Return the [x, y] coordinate for the center point of the cell that contains the specified text.  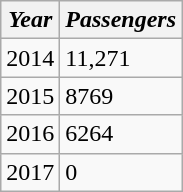
Passengers [121, 20]
8769 [121, 96]
2015 [30, 96]
Year [30, 20]
0 [121, 172]
11,271 [121, 58]
2017 [30, 172]
2016 [30, 134]
6264 [121, 134]
2014 [30, 58]
